Provide the [X, Y] coordinate of the cell's center where the given text is located.  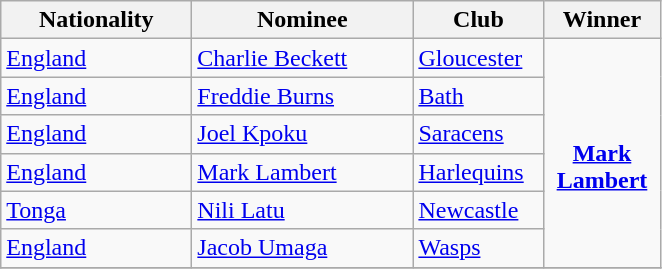
Freddie Burns [302, 96]
Harlequins [478, 172]
Club [478, 20]
Gloucester [478, 58]
Joel Kpoku [302, 134]
Charlie Beckett [302, 58]
Wasps [478, 248]
Bath [478, 96]
Winner [602, 20]
Nationality [96, 20]
Saracens [478, 134]
Nominee [302, 20]
Nili Latu [302, 210]
Newcastle [478, 210]
Jacob Umaga [302, 248]
Tonga [96, 210]
